From the cell containing the given text, extract its center point as (X, Y) coordinate. 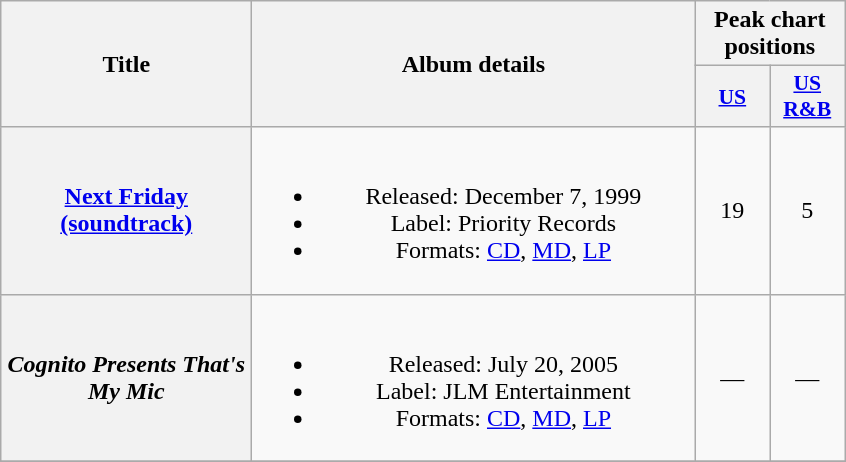
US (732, 96)
US R&B (808, 96)
Album details (474, 64)
19 (732, 210)
Released: July 20, 2005Label: JLM EntertainmentFormats: CD, MD, LP (474, 378)
5 (808, 210)
Released: December 7, 1999Label: Priority RecordsFormats: CD, MD, LP (474, 210)
Title (126, 64)
Next Friday (soundtrack) (126, 210)
Cognito Presents That's My Mic (126, 378)
Peak chart positions (770, 34)
